Scan for the cell matching the given text and deliver its [X, Y] coordinate at center. 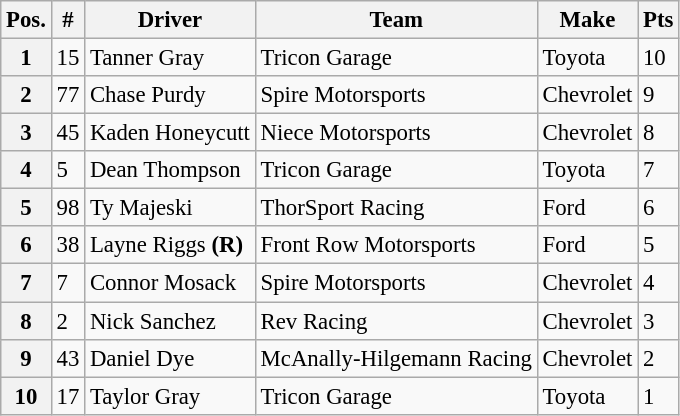
Rev Racing [396, 321]
15 [68, 58]
Make [587, 20]
Connor Mosack [170, 283]
McAnally-Hilgemann Racing [396, 358]
Pos. [26, 20]
17 [68, 396]
Daniel Dye [170, 358]
Team [396, 20]
Taylor Gray [170, 396]
98 [68, 208]
Pts [658, 20]
Tanner Gray [170, 58]
Nick Sanchez [170, 321]
Layne Riggs (R) [170, 245]
Niece Motorsports [396, 133]
Chase Purdy [170, 95]
Ty Majeski [170, 208]
43 [68, 358]
Front Row Motorsports [396, 245]
ThorSport Racing [396, 208]
Dean Thompson [170, 170]
Driver [170, 20]
38 [68, 245]
Kaden Honeycutt [170, 133]
45 [68, 133]
# [68, 20]
77 [68, 95]
